Search for the cell housing the specified text and yield its [X, Y] center coordinate. 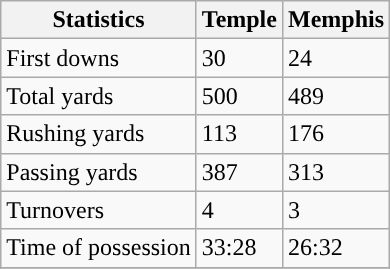
Statistics [99, 20]
Memphis [336, 20]
Passing yards [99, 172]
3 [336, 210]
Turnovers [99, 210]
26:32 [336, 248]
500 [239, 96]
Total yards [99, 96]
30 [239, 58]
176 [336, 134]
24 [336, 58]
Temple [239, 20]
489 [336, 96]
387 [239, 172]
113 [239, 134]
Time of possession [99, 248]
33:28 [239, 248]
313 [336, 172]
Rushing yards [99, 134]
4 [239, 210]
First downs [99, 58]
